Pinpoint the cell where the given text exists, returning its (X, Y) midpoint coordinate. 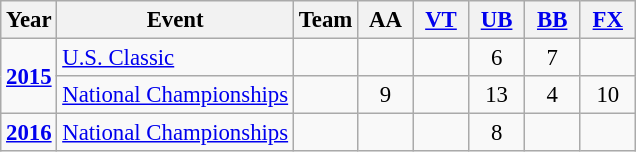
Event (176, 20)
9 (386, 95)
U.S. Classic (176, 58)
10 (608, 95)
BB (552, 20)
FX (608, 20)
13 (497, 95)
4 (552, 95)
2016 (29, 133)
2015 (29, 76)
Team (325, 20)
7 (552, 58)
6 (497, 58)
Year (29, 20)
VT (441, 20)
8 (497, 133)
AA (386, 20)
UB (497, 20)
